Output the (X, Y) coordinate of the center of the cell containing the given text.  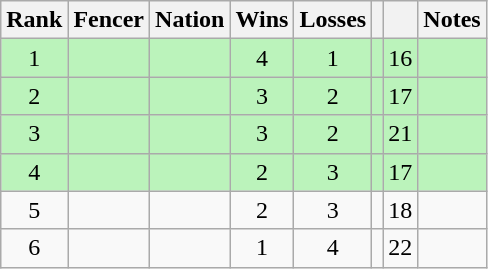
16 (400, 58)
21 (400, 134)
22 (400, 248)
18 (400, 210)
Losses (333, 20)
Rank (34, 20)
5 (34, 210)
Nation (190, 20)
Wins (262, 20)
Notes (452, 20)
Fencer (109, 20)
6 (34, 248)
